Determine the [X, Y] coordinate at the center of the cell enclosing the given text.  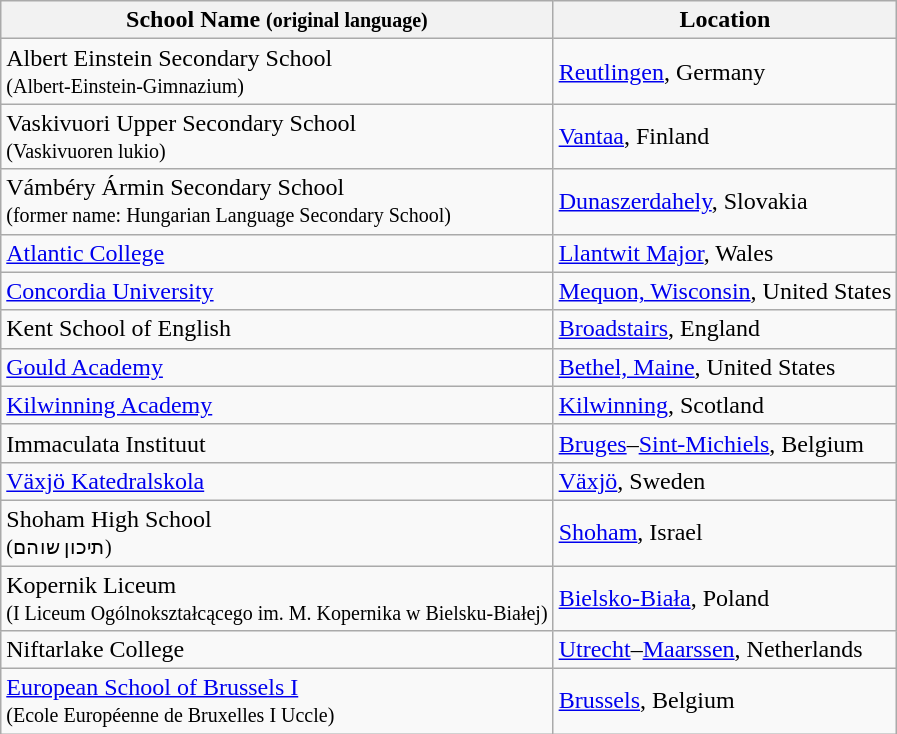
Reutlingen, Germany [725, 72]
Mequon, Wisconsin, United States [725, 291]
Kent School of English [277, 329]
Bethel, Maine, United States [725, 367]
Llantwit Major, Wales [725, 253]
Albert Einstein Secondary School(Albert-Einstein-Gimnazium) [277, 72]
Kopernik Liceum(I Liceum Ogólnokształcącego im. M. Kopernika w Bielsku-Białej) [277, 598]
Shoham High School(תיכון שוהם) [277, 532]
Shoham, Israel [725, 532]
Broadstairs, England [725, 329]
European School of Brussels I(Ecole Européenne de Bruxelles I Uccle) [277, 702]
Växjö, Sweden [725, 481]
Bielsko-Biała, Poland [725, 598]
Bruges–Sint-Michiels, Belgium [725, 443]
Vaskivuori Upper Secondary School(Vaskivuoren lukio) [277, 136]
Brussels, Belgium [725, 702]
Concordia University [277, 291]
Dunaszerdahely, Slovakia [725, 202]
Kilwinning, Scotland [725, 405]
Location [725, 20]
Kilwinning Academy [277, 405]
Atlantic College [277, 253]
Utrecht–Maarssen, Netherlands [725, 650]
Gould Academy [277, 367]
Växjö Katedralskola [277, 481]
School Name (original language) [277, 20]
Vámbéry Ármin Secondary School(former name: Hungarian Language Secondary School) [277, 202]
Niftarlake College [277, 650]
Vantaa, Finland [725, 136]
Immaculata Instituut [277, 443]
